Extract the [x, y] coordinate from the center of the cell holding the provided text.  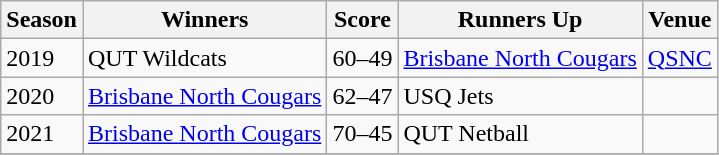
70–45 [362, 134]
60–49 [362, 58]
Venue [680, 20]
Runners Up [520, 20]
2019 [42, 58]
62–47 [362, 96]
QSNC [680, 58]
Score [362, 20]
USQ Jets [520, 96]
2020 [42, 96]
QUT Wildcats [204, 58]
Season [42, 20]
2021 [42, 134]
QUT Netball [520, 134]
Winners [204, 20]
